Capture the cell that displays the provided text and extract its [X, Y] central coordinate. 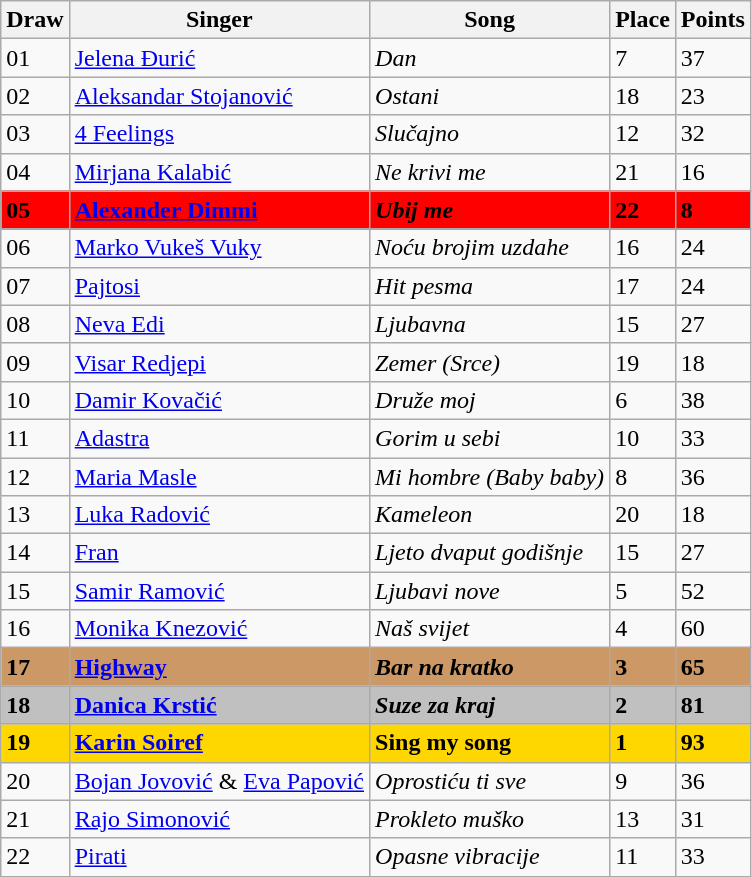
Singer [219, 20]
Hit pesma [490, 286]
52 [712, 591]
Pirati [219, 857]
Noću brojim uzdahe [490, 248]
Ljubavi nove [490, 591]
7 [643, 58]
Ubij me [490, 210]
Oprostiću ti sve [490, 781]
Neva Edi [219, 324]
Maria Masle [219, 477]
Druže moj [490, 400]
02 [35, 96]
2 [643, 705]
Alexander Dimmi [219, 210]
Bojan Jovović & Eva Papović [219, 781]
Song [490, 20]
Rajo Simonović [219, 819]
1 [643, 743]
Slučajno [490, 134]
03 [35, 134]
9 [643, 781]
65 [712, 667]
93 [712, 743]
Gorim u sebi [490, 438]
Place [643, 20]
Luka Radović [219, 515]
01 [35, 58]
6 [643, 400]
Aleksandar Stojanović [219, 96]
Marko Vukeš Vuky [219, 248]
Sing my song [490, 743]
Ostani [490, 96]
07 [35, 286]
Mi hombre (Baby baby) [490, 477]
Ljubavna [490, 324]
60 [712, 629]
05 [35, 210]
Mirjana Kalabić [219, 172]
38 [712, 400]
Ne krivi me [490, 172]
31 [712, 819]
Naš svijet [490, 629]
Kameleon [490, 515]
4 [643, 629]
37 [712, 58]
32 [712, 134]
81 [712, 705]
Suze za kraj [490, 705]
Dan [490, 58]
Ljeto dvaput godišnje [490, 553]
Jelena Đurić [219, 58]
Points [712, 20]
06 [35, 248]
Prokleto muško [490, 819]
4 Feelings [219, 134]
Samir Ramović [219, 591]
Draw [35, 20]
5 [643, 591]
Danica Krstić [219, 705]
Visar Redjepi [219, 362]
Damir Kovačić [219, 400]
Highway [219, 667]
3 [643, 667]
Pajtosi [219, 286]
Adastra [219, 438]
Fran [219, 553]
14 [35, 553]
Monika Knezović [219, 629]
Opasne vibracije [490, 857]
Bar na kratko [490, 667]
Karin Soiref [219, 743]
Zemer (Srce) [490, 362]
04 [35, 172]
09 [35, 362]
08 [35, 324]
23 [712, 96]
